Detect which cell encompasses the target text, then output its [x, y] center coordinate. 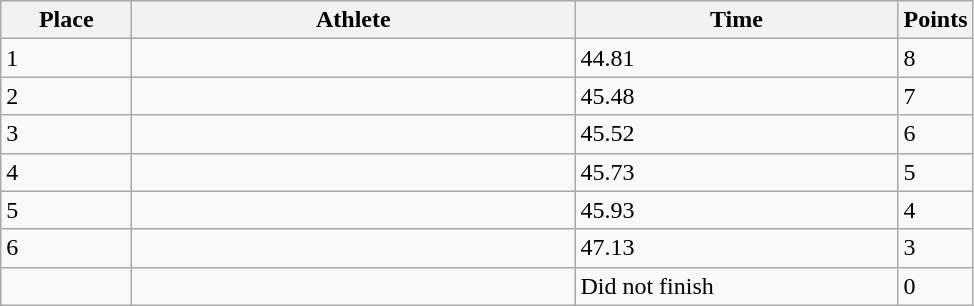
44.81 [736, 58]
8 [936, 58]
Did not finish [736, 286]
45.73 [736, 172]
0 [936, 286]
7 [936, 96]
Time [736, 20]
47.13 [736, 248]
45.52 [736, 134]
Points [936, 20]
Place [66, 20]
Athlete [354, 20]
45.93 [736, 210]
45.48 [736, 96]
2 [66, 96]
1 [66, 58]
